Return (X, Y) of the center of cell containing provided text 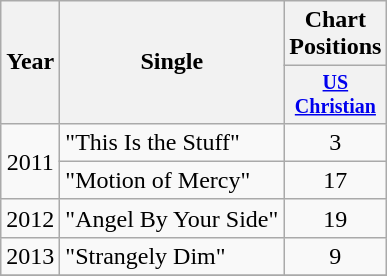
2012 (30, 218)
Chart Positions (336, 34)
"Motion of Mercy" (172, 180)
Single (172, 62)
2013 (30, 256)
9 (336, 256)
"Strangely Dim" (172, 256)
19 (336, 218)
17 (336, 180)
US Christian (336, 94)
"This Is the Stuff" (172, 142)
2011 (30, 161)
Year (30, 62)
"Angel By Your Side" (172, 218)
3 (336, 142)
